Output the (X, Y) coordinate of the center of the cell containing the given text.  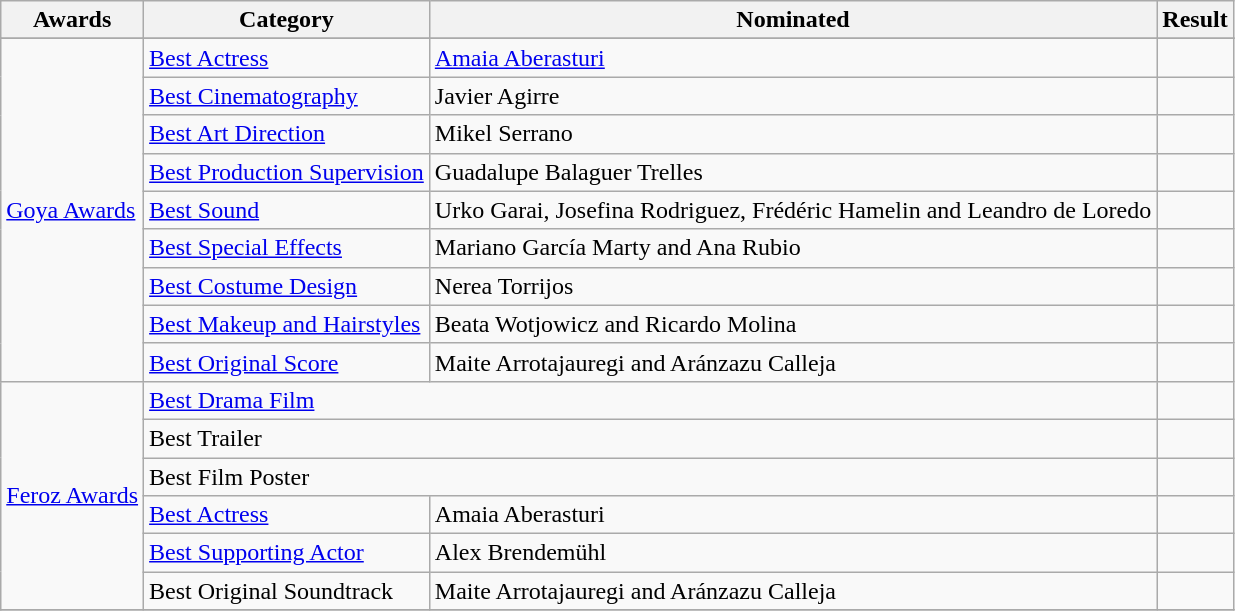
Best Costume Design (287, 286)
Nerea Torrijos (792, 286)
Best Trailer (650, 438)
Javier Agirre (792, 96)
Best Original Soundtrack (287, 591)
Best Sound (287, 210)
Result (1195, 20)
Feroz Awards (72, 495)
Alex Brendemühl (792, 553)
Nominated (792, 20)
Guadalupe Balaguer Trelles (792, 172)
Beata Wotjowicz and Ricardo Molina (792, 324)
Best Film Poster (650, 477)
Best Cinematography (287, 96)
Best Makeup and Hairstyles (287, 324)
Best Drama Film (650, 400)
Mariano García Marty and Ana Rubio (792, 248)
Best Special Effects (287, 248)
Best Production Supervision (287, 172)
Awards (72, 20)
Urko Garai, Josefina Rodriguez, Frédéric Hamelin and Leandro de Loredo (792, 210)
Category (287, 20)
Best Art Direction (287, 134)
Best Supporting Actor (287, 553)
Mikel Serrano (792, 134)
Best Original Score (287, 362)
Goya Awards (72, 210)
